Identify which cell holds the provided text, then report its [X, Y] central coordinate. 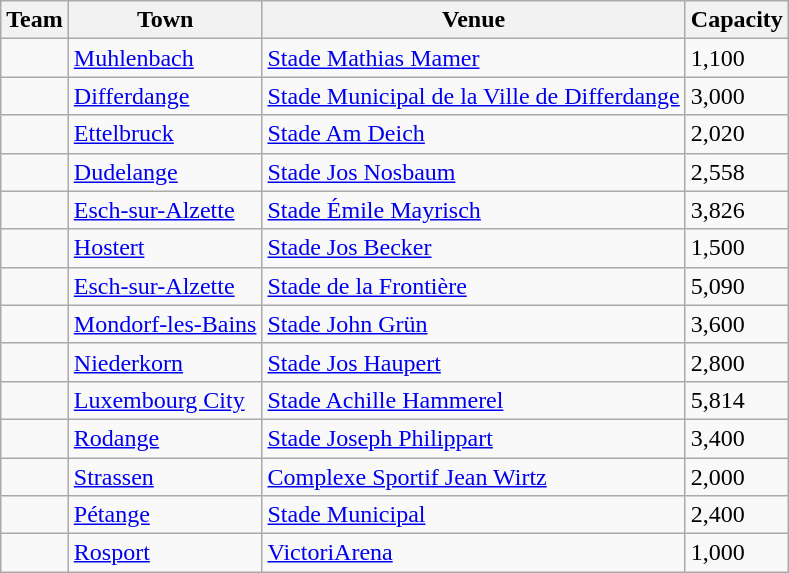
Complexe Sportif Jean Wirtz [474, 477]
Niederkorn [165, 362]
3,826 [736, 210]
2,020 [736, 134]
2,000 [736, 477]
Stade Joseph Philippart [474, 438]
Stade Achille Hammerel [474, 400]
2,800 [736, 362]
5,090 [736, 286]
Stade Am Deich [474, 134]
Dudelange [165, 172]
Hostert [165, 248]
Stade John Grün [474, 324]
3,600 [736, 324]
Luxembourg City [165, 400]
Strassen [165, 477]
Stade Mathias Mamer [474, 58]
3,000 [736, 96]
Mondorf-les-Bains [165, 324]
1,500 [736, 248]
Stade Municipal de la Ville de Differdange [474, 96]
Rosport [165, 553]
1,100 [736, 58]
Differdange [165, 96]
Venue [474, 20]
Stade Jos Nosbaum [474, 172]
Team [35, 20]
Town [165, 20]
2,400 [736, 515]
Pétange [165, 515]
Rodange [165, 438]
Capacity [736, 20]
VictoriArena [474, 553]
Stade Municipal [474, 515]
Ettelbruck [165, 134]
Stade Jos Becker [474, 248]
5,814 [736, 400]
1,000 [736, 553]
2,558 [736, 172]
Stade Émile Mayrisch [474, 210]
Stade Jos Haupert [474, 362]
Stade de la Frontière [474, 286]
3,400 [736, 438]
Muhlenbach [165, 58]
